Determine the (X, Y) coordinate at the center of the cell enclosing the given text.  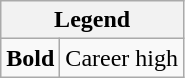
Bold (30, 58)
Legend (92, 20)
Career high (122, 58)
